Detect which cell encompasses the target text, then output its [x, y] center coordinate. 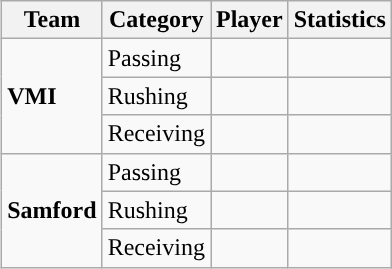
VMI [52, 96]
Player [249, 20]
Team [52, 20]
Statistics [340, 20]
Samford [52, 210]
Category [156, 20]
